Return (x, y) of the center of cell containing provided text 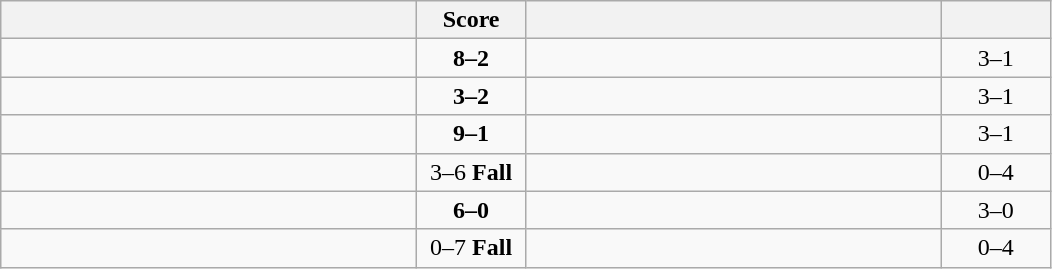
Score (472, 20)
3–6 Fall (472, 172)
3–2 (472, 96)
3–0 (996, 210)
0–7 Fall (472, 248)
6–0 (472, 210)
9–1 (472, 134)
8–2 (472, 58)
